Return (X, Y) of the center of cell containing provided text 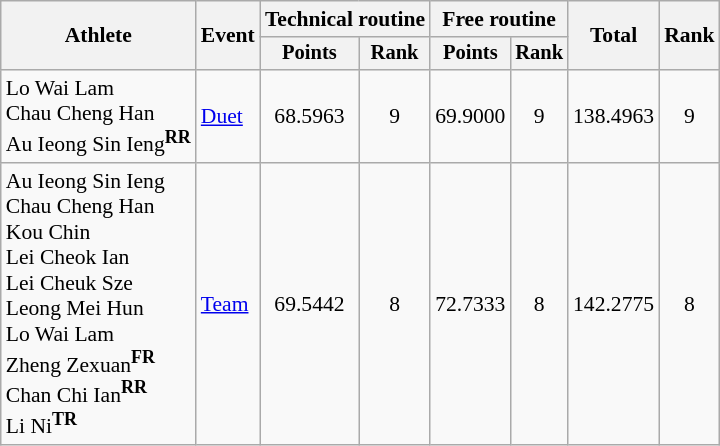
Team (228, 304)
Lo Wai LamChau Cheng HanAu Ieong Sin IengRR (98, 116)
138.4963 (614, 116)
Event (228, 36)
69.9000 (470, 116)
Technical routine (345, 19)
72.7333 (470, 304)
Duet (228, 116)
Free routine (499, 19)
Athlete (98, 36)
69.5442 (310, 304)
Total (614, 36)
142.2775 (614, 304)
68.5963 (310, 116)
Au Ieong Sin IengChau Cheng HanKou ChinLei Cheok IanLei Cheuk SzeLeong Mei HunLo Wai LamZheng ZexuanFRChan Chi IanRRLi NiTR (98, 304)
